Find where the given text appears and provide that cell's center as [x, y] coordinate. 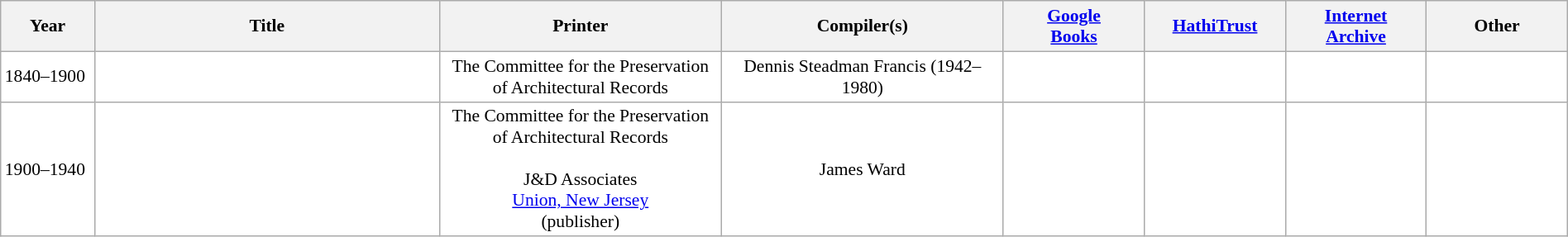
Compiler(s) [862, 26]
HathiTrust [1215, 26]
GoogleBooks [1073, 26]
Title [266, 26]
Year [48, 26]
Other [1497, 26]
1840–1900 [48, 76]
James Ward [862, 168]
Dennis Steadman Francis (1942–1980) [862, 76]
The Committee for the Preservation of Architectural Records [581, 76]
The Committee for the Preservation of Architectural RecordsJ&D AssociatesUnion, New Jersey(publisher) [581, 168]
1900–1940 [48, 168]
Printer [581, 26]
InternetArchive [1355, 26]
